Search for the cell housing the specified text and yield its [x, y] center coordinate. 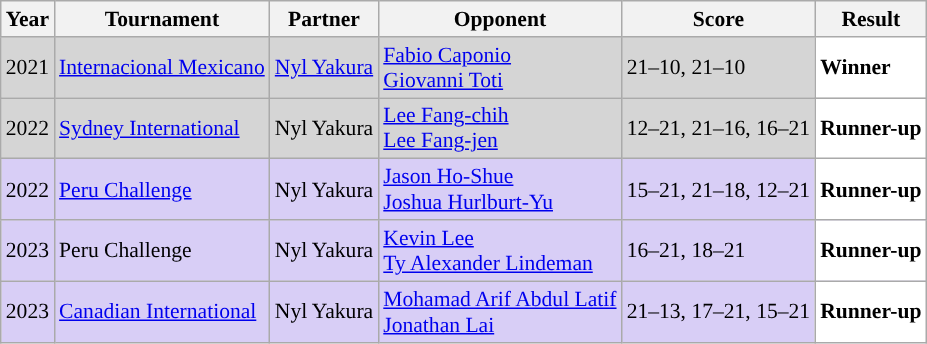
Fabio Caponio Giovanni Toti [500, 68]
2021 [28, 68]
Opponent [500, 19]
Jason Ho-Shue Joshua Hurlburt-Yu [500, 190]
Mohamad Arif Abdul Latif Jonathan Lai [500, 312]
Score [719, 19]
15–21, 21–18, 12–21 [719, 190]
Lee Fang-chih Lee Fang-jen [500, 128]
Result [870, 19]
12–21, 21–16, 16–21 [719, 128]
Sydney International [162, 128]
Kevin Lee Ty Alexander Lindeman [500, 250]
Internacional Mexicano [162, 68]
21–10, 21–10 [719, 68]
Partner [324, 19]
16–21, 18–21 [719, 250]
Tournament [162, 19]
Year [28, 19]
Winner [870, 68]
Canadian International [162, 312]
21–13, 17–21, 15–21 [719, 312]
